Output the [x, y] coordinate of the center of the cell containing the given text.  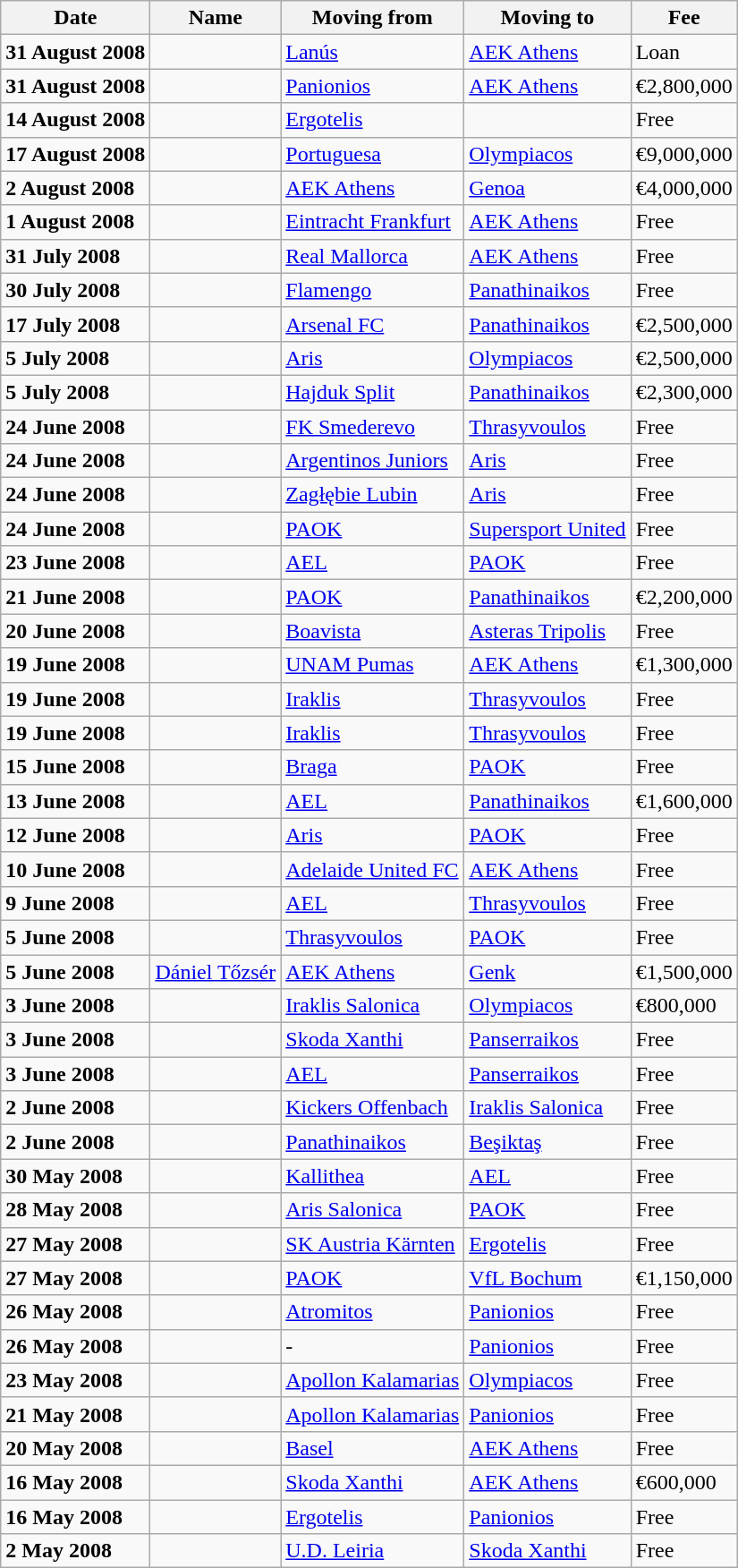
€2,800,000 [683, 86]
Fee [683, 18]
Basel [372, 1448]
2 May 2008 [75, 1551]
28 May 2008 [75, 1210]
€1,300,000 [683, 665]
20 May 2008 [75, 1448]
Date [75, 18]
€800,000 [683, 1006]
Aris Salonica [372, 1210]
Kickers Offenbach [372, 1108]
€1,150,000 [683, 1278]
FK Smederevo [372, 427]
Dániel Tőzsér [216, 971]
€1,500,000 [683, 971]
Adelaide United FC [372, 869]
Kallithea [372, 1176]
Real Mallorca [372, 256]
12 June 2008 [75, 835]
€4,000,000 [683, 188]
Moving to [547, 18]
€1,600,000 [683, 801]
Genoa [547, 188]
Braga [372, 767]
15 June 2008 [75, 767]
Flamengo [372, 290]
€2,200,000 [683, 597]
Hajduk Split [372, 392]
Genk [547, 971]
- [372, 1346]
17 July 2008 [75, 324]
20 June 2008 [75, 631]
14 August 2008 [75, 120]
UNAM Pumas [372, 665]
Beşiktaş [547, 1142]
30 May 2008 [75, 1176]
Portuguesa [372, 154]
17 August 2008 [75, 154]
10 June 2008 [75, 869]
Name [216, 18]
VfL Bochum [547, 1278]
Loan [683, 52]
Supersport United [547, 529]
Atromitos [372, 1312]
1 August 2008 [75, 222]
SK Austria Kärnten [372, 1244]
€9,000,000 [683, 154]
Boavista [372, 631]
21 May 2008 [75, 1414]
23 June 2008 [75, 563]
13 June 2008 [75, 801]
Moving from [372, 18]
Asteras Tripolis [547, 631]
Zagłębie Lubin [372, 495]
U.D. Leiria [372, 1551]
Lanús [372, 52]
21 June 2008 [75, 597]
23 May 2008 [75, 1380]
€2,300,000 [683, 392]
Arsenal FC [372, 324]
2 August 2008 [75, 188]
31 July 2008 [75, 256]
30 July 2008 [75, 290]
Argentinos Juniors [372, 461]
9 June 2008 [75, 903]
Eintracht Frankfurt [372, 222]
€600,000 [683, 1482]
